Output the [X, Y] coordinate of the center of the cell containing the given text.  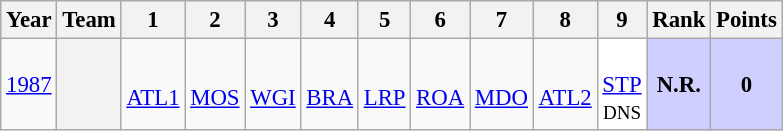
Rank [679, 20]
9 [622, 20]
8 [565, 20]
ATL1 [153, 85]
6 [440, 20]
N.R. [679, 85]
MDO [502, 85]
2 [215, 20]
WGI [273, 85]
3 [273, 20]
MOS [215, 85]
1987 [29, 85]
ATL2 [565, 85]
4 [330, 20]
LRP [384, 85]
1 [153, 20]
STPDNS [622, 85]
Year [29, 20]
ROA [440, 85]
0 [746, 85]
BRA [330, 85]
Points [746, 20]
5 [384, 20]
Team [89, 20]
7 [502, 20]
